Provide the [x, y] coordinate of the cell's center where the given text is located.  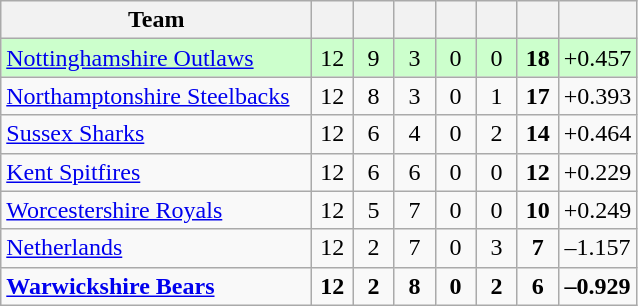
Worcestershire Royals [156, 210]
14 [538, 134]
Warwickshire Bears [156, 286]
+0.464 [598, 134]
Team [156, 20]
–0.929 [598, 286]
+0.393 [598, 96]
+0.229 [598, 172]
Sussex Sharks [156, 134]
Netherlands [156, 248]
+0.249 [598, 210]
17 [538, 96]
–1.157 [598, 248]
Kent Spitfires [156, 172]
9 [374, 58]
5 [374, 210]
18 [538, 58]
Nottinghamshire Outlaws [156, 58]
+0.457 [598, 58]
10 [538, 210]
Northamptonshire Steelbacks [156, 96]
4 [414, 134]
1 [496, 96]
